Identify which cell holds the provided text, then report its (x, y) central coordinate. 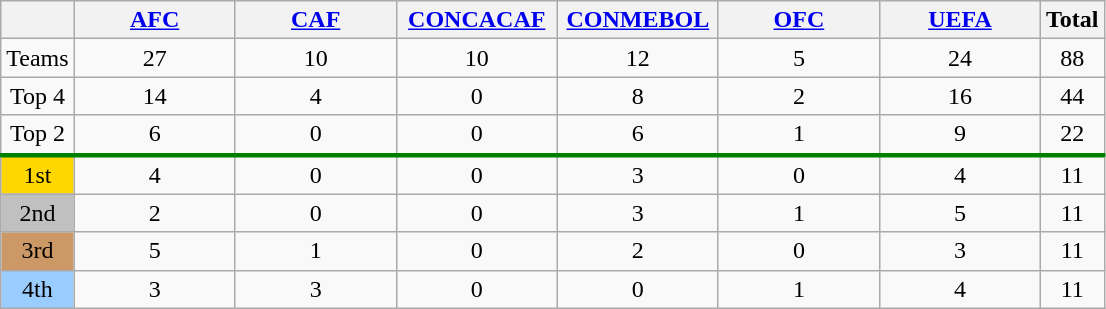
24 (960, 58)
88 (1072, 58)
Top 2 (38, 135)
Total (1072, 20)
14 (154, 96)
CONMEBOL (638, 20)
44 (1072, 96)
27 (154, 58)
Top 4 (38, 96)
16 (960, 96)
3rd (38, 251)
UEFA (960, 20)
22 (1072, 135)
2nd (38, 213)
4th (38, 289)
CONCACAF (476, 20)
9 (960, 135)
CAF (316, 20)
12 (638, 58)
8 (638, 96)
AFC (154, 20)
OFC (798, 20)
Teams (38, 58)
1st (38, 174)
